Scan for the cell matching the given text and deliver its (X, Y) coordinate at center. 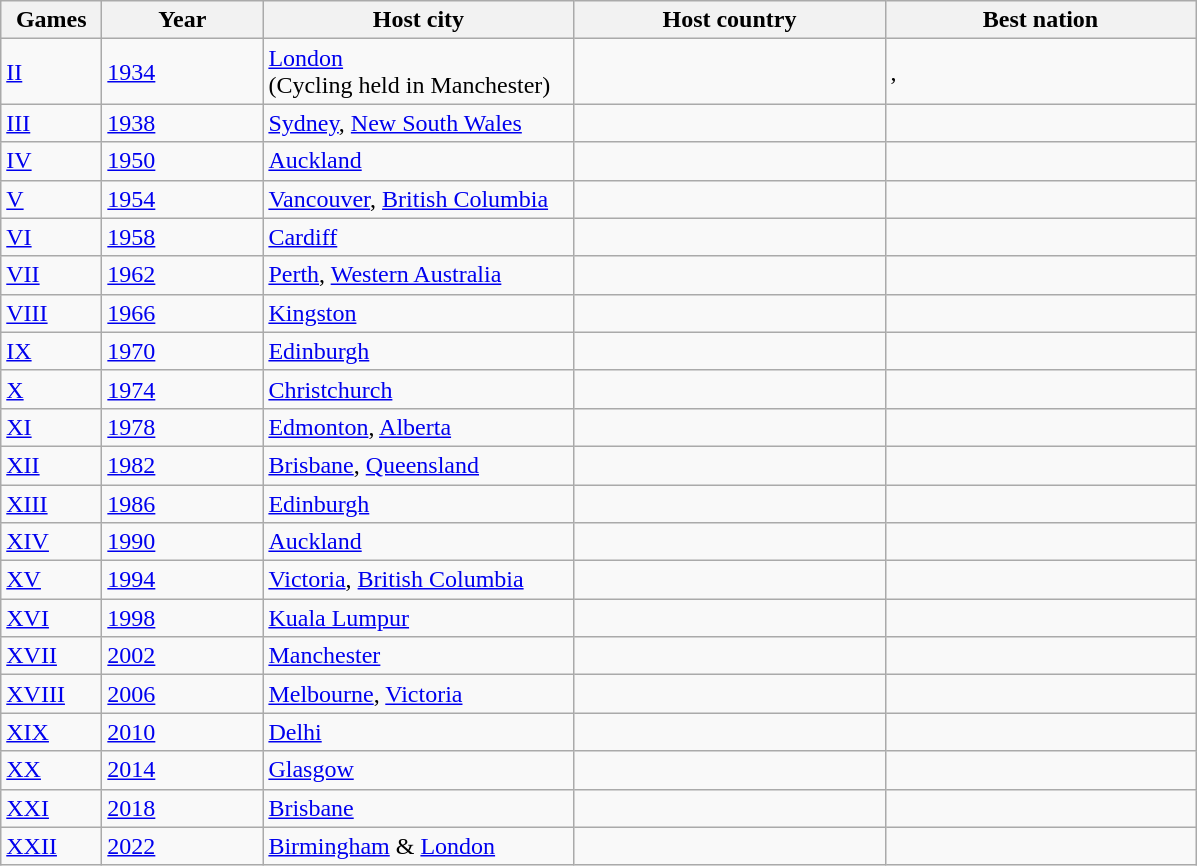
Games (52, 20)
VIII (52, 313)
1962 (182, 275)
2014 (182, 770)
2022 (182, 846)
Glasgow (418, 770)
XI (52, 427)
Kuala Lumpur (418, 618)
Birmingham & London (418, 846)
Vancouver, British Columbia (418, 199)
Perth, Western Australia (418, 275)
2010 (182, 732)
XXII (52, 846)
2006 (182, 694)
III (52, 123)
1974 (182, 389)
IV (52, 161)
Edmonton, Alberta (418, 427)
1934 (182, 72)
Brisbane (418, 808)
1950 (182, 161)
Best nation (1040, 20)
Host city (418, 20)
XX (52, 770)
XIX (52, 732)
X (52, 389)
Victoria, British Columbia (418, 580)
Manchester (418, 656)
, (1040, 72)
1978 (182, 427)
Sydney, New South Wales (418, 123)
2018 (182, 808)
XXI (52, 808)
XII (52, 465)
Kingston (418, 313)
1970 (182, 351)
XVIII (52, 694)
VI (52, 237)
1938 (182, 123)
London(Cycling held in Manchester) (418, 72)
1994 (182, 580)
VII (52, 275)
XVI (52, 618)
IX (52, 351)
XIII (52, 503)
Cardiff (418, 237)
XIV (52, 542)
1986 (182, 503)
Year (182, 20)
V (52, 199)
Melbourne, Victoria (418, 694)
1990 (182, 542)
1958 (182, 237)
II (52, 72)
Brisbane, Queensland (418, 465)
Host country (730, 20)
1998 (182, 618)
1954 (182, 199)
2002 (182, 656)
1966 (182, 313)
XV (52, 580)
1982 (182, 465)
XVII (52, 656)
Christchurch (418, 389)
Delhi (418, 732)
